Provide the (x, y) coordinate of the cell's center where the given text is located.  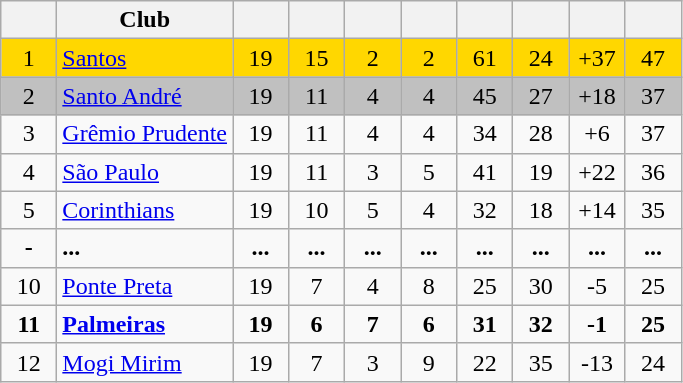
+22 (597, 172)
+6 (597, 134)
Santo André (145, 96)
Santos (145, 58)
1 (29, 58)
31 (485, 324)
9 (429, 362)
47 (653, 58)
41 (485, 172)
Corinthians (145, 210)
8 (429, 286)
Mogi Mirim (145, 362)
30 (541, 286)
27 (541, 96)
36 (653, 172)
Palmeiras (145, 324)
São Paulo (145, 172)
+18 (597, 96)
22 (485, 362)
18 (541, 210)
Grêmio Prudente (145, 134)
61 (485, 58)
15 (317, 58)
Club (145, 20)
+37 (597, 58)
+14 (597, 210)
-1 (597, 324)
- (29, 248)
28 (541, 134)
-13 (597, 362)
-5 (597, 286)
Ponte Preta (145, 286)
34 (485, 134)
12 (29, 362)
45 (485, 96)
